Find where the given text appears and provide that cell's center as [X, Y] coordinate. 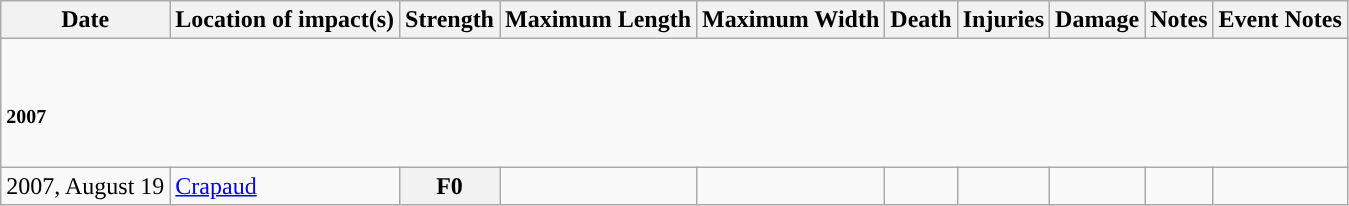
2007 [674, 104]
Strength [450, 20]
Crapaud [285, 186]
Damage [1098, 20]
F0 [450, 186]
Location of impact(s) [285, 20]
2007, August 19 [86, 186]
Maximum Length [598, 20]
Date [86, 20]
Maximum Width [791, 20]
Death [921, 20]
Notes [1179, 20]
Injuries [1003, 20]
Event Notes [1280, 20]
